Determine the (X, Y) coordinate at the center of the cell enclosing the given text.  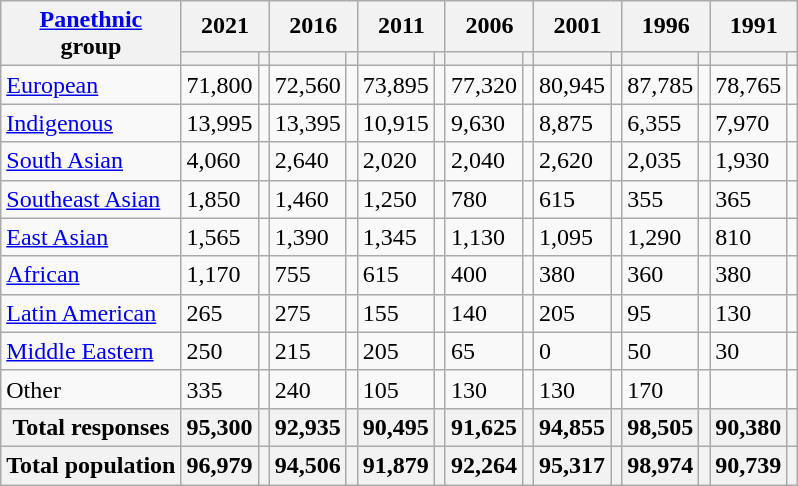
2,620 (572, 161)
95,300 (220, 427)
1,390 (308, 237)
92,264 (484, 465)
780 (484, 199)
755 (308, 275)
1,850 (220, 199)
90,495 (396, 427)
2001 (578, 26)
65 (484, 351)
1,290 (660, 237)
105 (396, 389)
13,395 (308, 123)
95,317 (572, 465)
90,739 (748, 465)
9,630 (484, 123)
South Asian (91, 161)
94,506 (308, 465)
96,979 (220, 465)
335 (220, 389)
Southeast Asian (91, 199)
1,250 (396, 199)
2,035 (660, 161)
50 (660, 351)
87,785 (660, 85)
140 (484, 313)
European (91, 85)
94,855 (572, 427)
400 (484, 275)
240 (308, 389)
1,095 (572, 237)
91,625 (484, 427)
1,460 (308, 199)
1,565 (220, 237)
East Asian (91, 237)
250 (220, 351)
155 (396, 313)
98,974 (660, 465)
1,130 (484, 237)
2,640 (308, 161)
Middle Eastern (91, 351)
265 (220, 313)
Total responses (91, 427)
1996 (666, 26)
215 (308, 351)
73,895 (396, 85)
72,560 (308, 85)
2006 (489, 26)
77,320 (484, 85)
Other (91, 389)
African (91, 275)
2011 (401, 26)
1,930 (748, 161)
275 (308, 313)
98,505 (660, 427)
355 (660, 199)
Panethnicgroup (91, 34)
4,060 (220, 161)
30 (748, 351)
92,935 (308, 427)
80,945 (572, 85)
2,040 (484, 161)
13,995 (220, 123)
Latin American (91, 313)
91,879 (396, 465)
78,765 (748, 85)
365 (748, 199)
2,020 (396, 161)
810 (748, 237)
Total population (91, 465)
170 (660, 389)
2016 (313, 26)
8,875 (572, 123)
1,170 (220, 275)
90,380 (748, 427)
6,355 (660, 123)
7,970 (748, 123)
Indigenous (91, 123)
1991 (754, 26)
10,915 (396, 123)
2021 (225, 26)
1,345 (396, 237)
0 (572, 351)
360 (660, 275)
71,800 (220, 85)
95 (660, 313)
